Search for the cell housing the specified text and yield its (x, y) center coordinate. 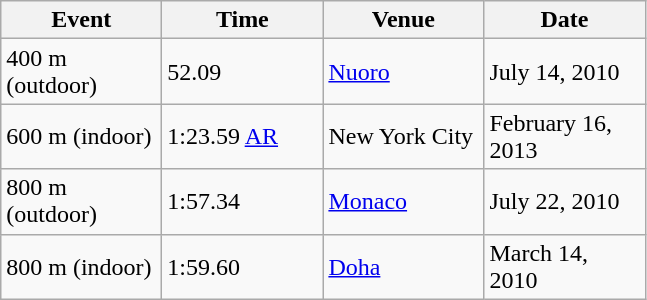
800 m (outdoor) (82, 202)
Event (82, 20)
Venue (404, 20)
New York City (404, 136)
52.09 (242, 72)
March 14, 2010 (564, 266)
Doha (404, 266)
1:57.34 (242, 202)
July 22, 2010 (564, 202)
1:23.59 AR (242, 136)
400 m (outdoor) (82, 72)
600 m (indoor) (82, 136)
Monaco (404, 202)
July 14, 2010 (564, 72)
800 m (indoor) (82, 266)
1:59.60 (242, 266)
Nuoro (404, 72)
Time (242, 20)
February 16, 2013 (564, 136)
Date (564, 20)
